Extract the (X, Y) coordinate from the center of the cell holding the provided text.  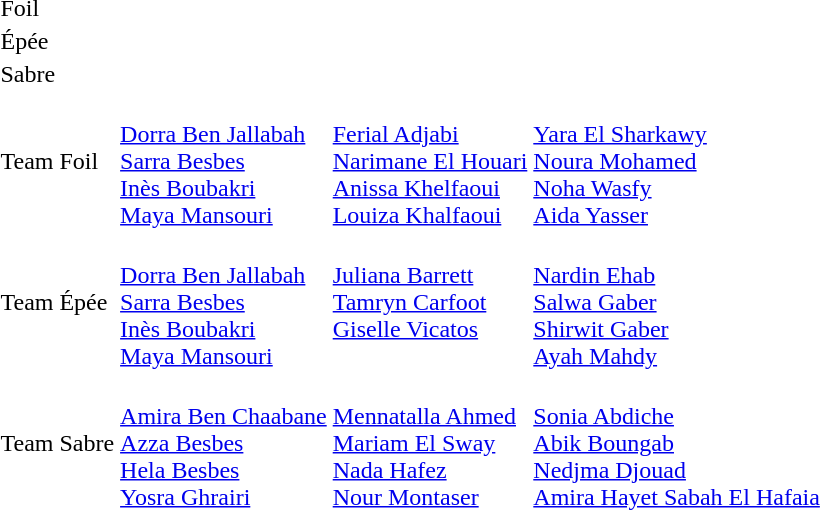
Juliana BarrettTamryn CarfootGiselle Vicatos (430, 302)
Ferial AdjabiNarimane El HouariAnissa KhelfaouiLouiza Khalfaoui (430, 161)
